Return [x, y] of the center of cell containing provided text 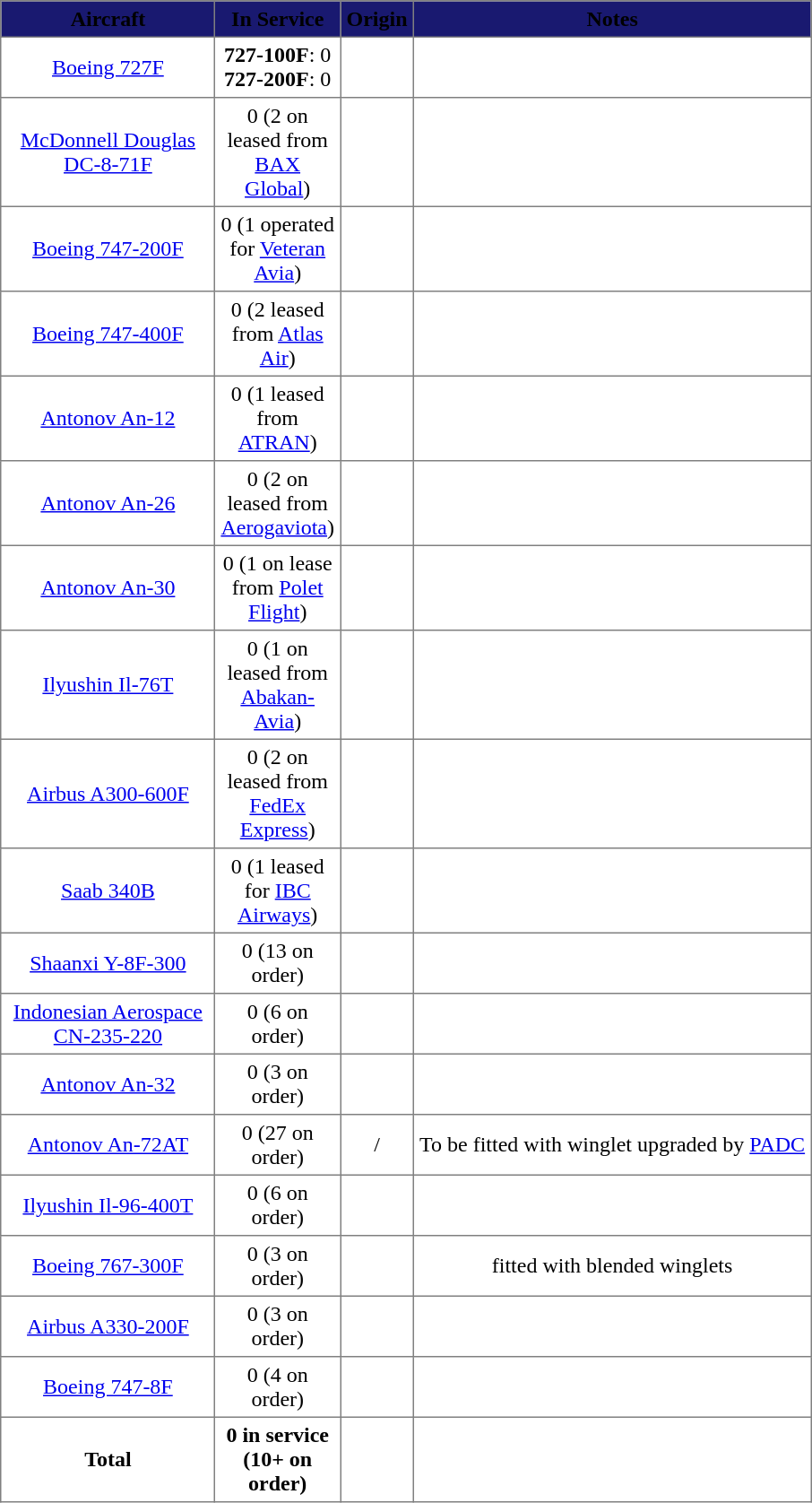
Notes [612, 19]
Antonov An-32 [108, 1084]
Antonov An-72AT [108, 1145]
0 (13 on order) [278, 963]
Airbus A330-200F [108, 1326]
0 (2 on leased from FedEx Express) [278, 794]
Antonov An-30 [108, 587]
0 (1 leased for IBC Airways) [278, 891]
Aircraft [108, 19]
0 (1 operated for Veteran Avia) [278, 248]
Boeing 747-400F [108, 334]
/ [377, 1145]
Antonov An-12 [108, 418]
McDonnell Douglas DC-8-71F [108, 152]
Antonov An-26 [108, 503]
Ilyushin Il-96-400T [108, 1205]
To be fitted with winglet upgraded by PADC [612, 1145]
727-100F: 0727-200F: 0 [278, 67]
0 (27 on order) [278, 1145]
0 (2 on leased from BAX Global) [278, 152]
0 (1 on lease from Polet Flight) [278, 587]
Ilyushin Il-76T [108, 685]
Total [108, 1459]
Indonesian Aerospace CN-235-220 [108, 1024]
Saab 340B [108, 891]
Origin [377, 19]
0 (1 leased from ATRAN) [278, 418]
0 (2 leased from Atlas Air) [278, 334]
0 in service (10+ on order) [278, 1459]
0 (4 on order) [278, 1387]
0 (1 on leased from Abakan-Avia) [278, 685]
Boeing 747-200F [108, 248]
Shaanxi Y-8F-300 [108, 963]
0 (2 on leased from Aerogaviota) [278, 503]
In Service [278, 19]
Boeing 767-300F [108, 1266]
Boeing 727F [108, 67]
Airbus A300-600F [108, 794]
fitted with blended winglets [612, 1266]
Boeing 747-8F [108, 1387]
